Return the [X, Y] coordinate for the center point of the cell that contains the specified text.  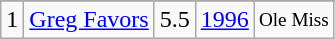
1996 [224, 20]
5.5 [174, 20]
Greg Favors [89, 20]
Ole Miss [294, 20]
1 [12, 20]
